Capture the cell that displays the provided text and extract its [X, Y] central coordinate. 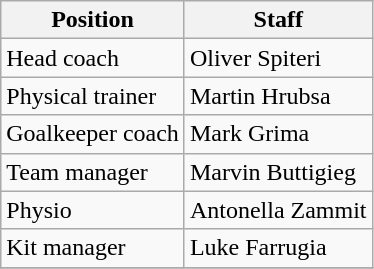
Martin Hrubsa [278, 96]
Position [93, 20]
Physical trainer [93, 96]
Team manager [93, 172]
Head coach [93, 58]
Luke Farrugia [278, 248]
Kit manager [93, 248]
Antonella Zammit [278, 210]
Goalkeeper coach [93, 134]
Mark Grima [278, 134]
Marvin Buttigieg [278, 172]
Physio [93, 210]
Staff [278, 20]
Oliver Spiteri [278, 58]
